Provide the (X, Y) coordinate of the cell's center where the given text is located.  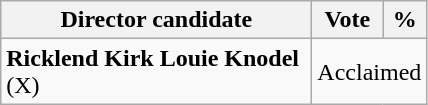
Ricklend Kirk Louie Knodel (X) (156, 72)
Director candidate (156, 20)
Acclaimed (370, 72)
% (405, 20)
Vote (348, 20)
